Capture the cell that displays the provided text and extract its [X, Y] central coordinate. 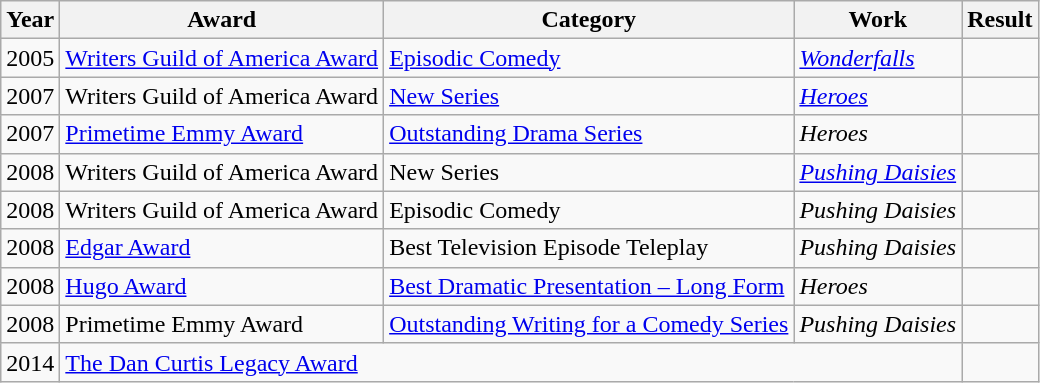
Outstanding Writing for a Comedy Series [589, 324]
Result [1000, 20]
Outstanding Drama Series [589, 134]
Hugo Award [222, 286]
Wonderfalls [878, 58]
Best Television Episode Teleplay [589, 248]
2005 [30, 58]
The Dan Curtis Legacy Award [511, 362]
Best Dramatic Presentation – Long Form [589, 286]
Year [30, 20]
Edgar Award [222, 248]
Category [589, 20]
Award [222, 20]
Work [878, 20]
2014 [30, 362]
